Capture the cell that displays the provided text and extract its [x, y] central coordinate. 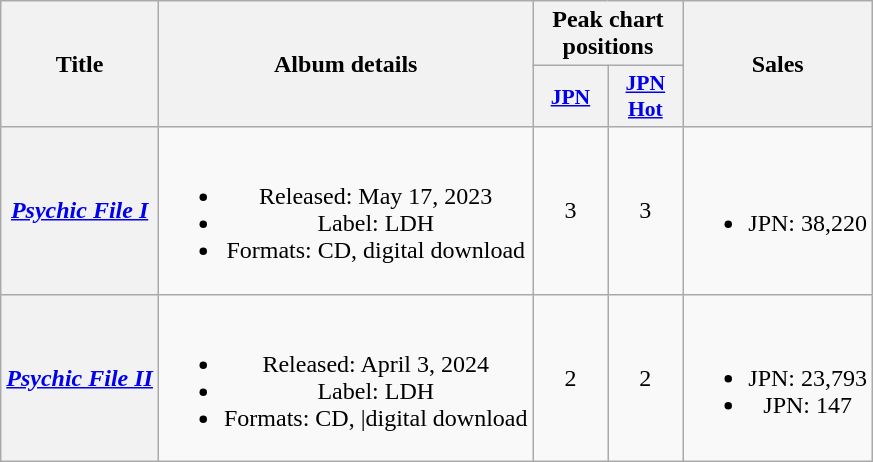
Peak chart positions [608, 34]
Released: May 17, 2023Label: LDHFormats: CD, digital download [346, 210]
Title [80, 64]
Album details [346, 64]
Sales [778, 64]
JPNHot [646, 96]
JPN: 23,793 JPN: 147 [778, 378]
JPN: 38,220 [778, 210]
JPN [570, 96]
Psychic File I [80, 210]
Released: April 3, 2024Label: LDHFormats: CD, |digital download [346, 378]
Psychic File II [80, 378]
